Detect which cell encompasses the target text, then output its (X, Y) center coordinate. 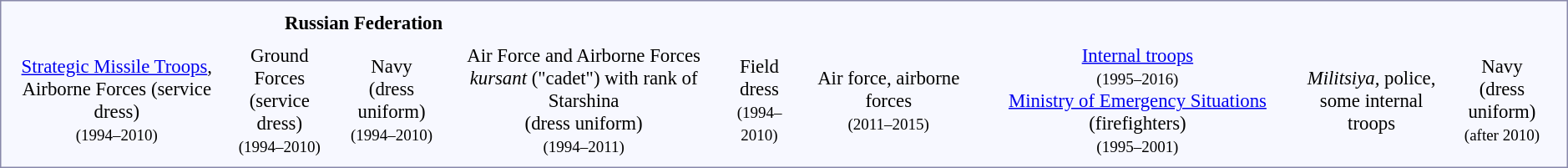
Air Force and Airborne Forceskursant ("cadet") with rank of Starshina(dress uniform)(1994–2011) (584, 100)
Ground Forces(service dress)(1994–2010) (280, 100)
Navy(dress uniform)(after 2010) (1502, 100)
Air force, airborne forces(2011–2015) (888, 100)
Russian Federation (364, 23)
Strategic Missile Troops,Airborne Forces (service dress)(1994–2010) (117, 100)
Navy(dress uniform)(1994–2010) (392, 100)
Field dress(1994–2010) (760, 100)
Internal troops(1995–2016)Ministry of Emergency Situations (firefighters)(1995–2001) (1138, 100)
Militsiya, police,some internal troops (1371, 100)
